Pinpoint the cell where the given text exists, returning its [x, y] midpoint coordinate. 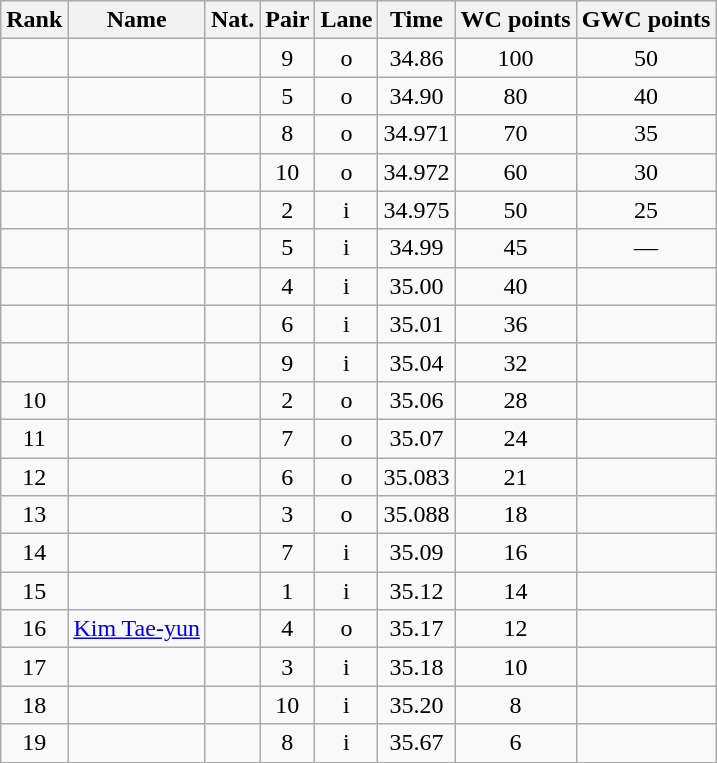
35.06 [416, 400]
17 [34, 667]
34.971 [416, 134]
80 [516, 96]
34.90 [416, 96]
— [646, 248]
35.088 [416, 515]
60 [516, 172]
34.99 [416, 248]
Pair [288, 20]
34.972 [416, 172]
35.17 [416, 629]
35.09 [416, 553]
1 [288, 591]
100 [516, 58]
Nat. [232, 20]
Lane [346, 20]
Name [137, 20]
15 [34, 591]
Rank [34, 20]
GWC points [646, 20]
35.12 [416, 591]
34.86 [416, 58]
35.07 [416, 438]
35.20 [416, 705]
32 [516, 362]
25 [646, 210]
11 [34, 438]
21 [516, 477]
35.083 [416, 477]
34.975 [416, 210]
70 [516, 134]
45 [516, 248]
24 [516, 438]
Time [416, 20]
30 [646, 172]
36 [516, 324]
19 [34, 743]
35.18 [416, 667]
28 [516, 400]
WC points [516, 20]
35.00 [416, 286]
13 [34, 515]
35.67 [416, 743]
35.04 [416, 362]
Kim Tae-yun [137, 629]
35 [646, 134]
35.01 [416, 324]
